Output the (X, Y) coordinate of the center of the cell containing the given text.  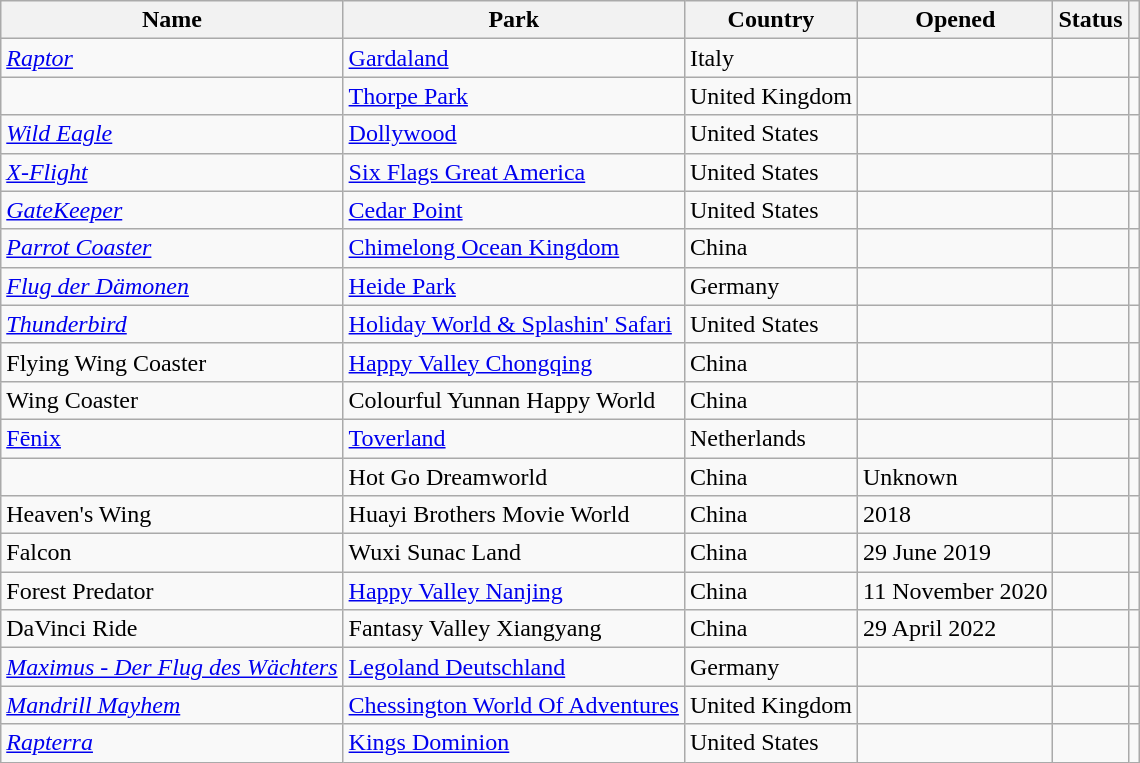
11 November 2020 (954, 591)
Gardaland (514, 58)
Wuxi Sunac Land (514, 553)
Netherlands (770, 438)
Legoland Deutschland (514, 667)
Cedar Point (514, 210)
Thunderbird (172, 324)
Six Flags Great America (514, 172)
Thorpe Park (514, 96)
Status (1090, 20)
Chimelong Ocean Kingdom (514, 248)
29 April 2022 (954, 629)
Falcon (172, 553)
Toverland (514, 438)
Heaven's Wing (172, 515)
GateKeeper (172, 210)
Flying Wing Coaster (172, 362)
Dollywood (514, 134)
29 June 2019 (954, 553)
Mandrill Mayhem (172, 705)
Heide Park (514, 286)
Maximus - Der Flug des Wächters (172, 667)
Hot Go Dreamworld (514, 477)
Wild Eagle (172, 134)
Fēnix (172, 438)
X-Flight (172, 172)
Park (514, 20)
Forest Predator (172, 591)
Name (172, 20)
Huayi Brothers Movie World (514, 515)
Opened (954, 20)
Country (770, 20)
Happy Valley Nanjing (514, 591)
Holiday World & Splashin' Safari (514, 324)
2018 (954, 515)
Unknown (954, 477)
Parrot Coaster (172, 248)
Wing Coaster (172, 400)
Happy Valley Chongqing (514, 362)
Raptor (172, 58)
Italy (770, 58)
Fantasy Valley Xiangyang (514, 629)
Flug der Dämonen (172, 286)
Kings Dominion (514, 743)
DaVinci Ride (172, 629)
Rapterra (172, 743)
Chessington World Of Adventures (514, 705)
Colourful Yunnan Happy World (514, 400)
